Detect which cell encompasses the target text, then output its (x, y) center coordinate. 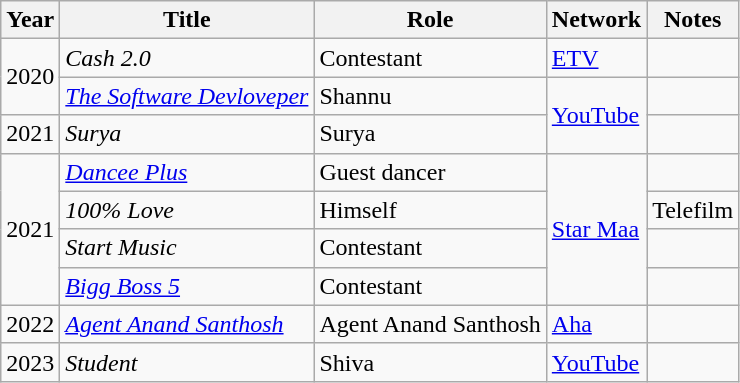
2022 (30, 324)
Start Music (187, 248)
Himself (430, 210)
Shiva (430, 362)
Aha (596, 324)
Title (187, 20)
Guest dancer (430, 172)
Student (187, 362)
Year (30, 20)
Telefilm (693, 210)
100% Love (187, 210)
2020 (30, 77)
Notes (693, 20)
ETV (596, 58)
2023 (30, 362)
Shannu (430, 96)
Network (596, 20)
Bigg Boss 5 (187, 286)
Star Maa (596, 229)
Dancee Plus (187, 172)
Role (430, 20)
Cash 2.0 (187, 58)
The Software Devloveper (187, 96)
